Return the [X, Y] coordinate for the center point of the cell that contains the specified text.  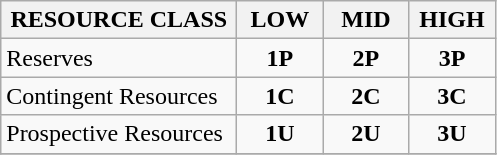
2U [366, 134]
Prospective Resources [119, 134]
1U [280, 134]
3C [452, 96]
MID [366, 20]
2P [366, 58]
1C [280, 96]
3P [452, 58]
LOW [280, 20]
3U [452, 134]
RESOURCE CLASS [119, 20]
Reserves [119, 58]
Contingent Resources [119, 96]
1P [280, 58]
2C [366, 96]
HIGH [452, 20]
